Return (X, Y) of the center of cell containing provided text 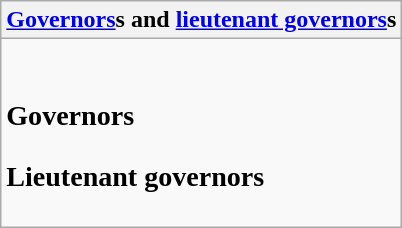
Governorss and lieutenant governorss (202, 20)
GovernorsLieutenant governors (202, 133)
